Capture the cell that displays the provided text and extract its (X, Y) central coordinate. 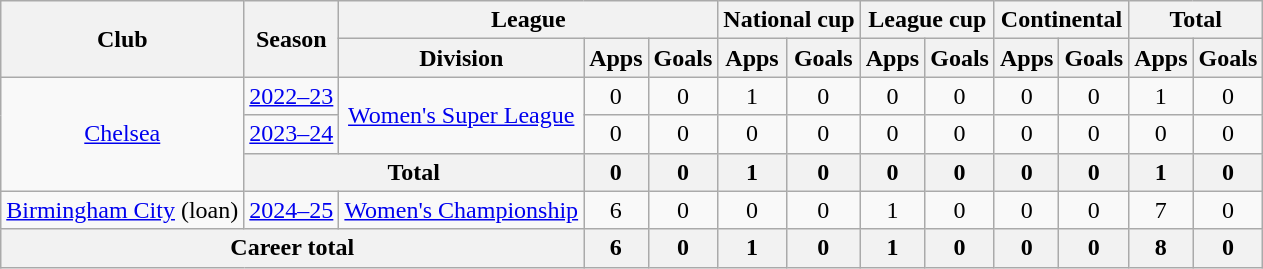
Career total (292, 248)
Chelsea (122, 134)
8 (1161, 248)
7 (1161, 210)
Continental (1061, 20)
2023–24 (292, 134)
League cup (927, 20)
Division (462, 58)
League (528, 20)
2022–23 (292, 96)
2024–25 (292, 210)
Women's Super League (462, 115)
Women's Championship (462, 210)
National cup (789, 20)
Season (292, 39)
Club (122, 39)
Birmingham City (loan) (122, 210)
